Return the [X, Y] coordinate for the center point of the cell that contains the specified text.  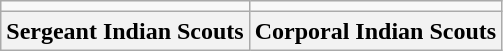
Corporal Indian Scouts [375, 31]
Sergeant Indian Scouts [125, 31]
